Provide the (x, y) coordinate of the cell's center where the given text is located.  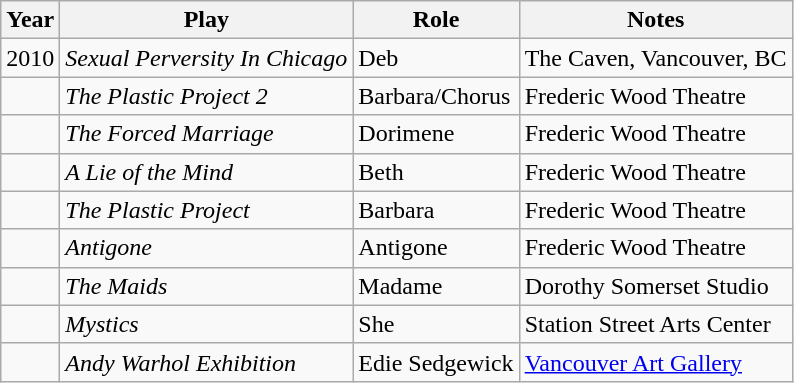
Deb (436, 58)
Station Street Arts Center (656, 324)
A Lie of the Mind (206, 172)
Madame (436, 286)
Mystics (206, 324)
Role (436, 20)
She (436, 324)
2010 (30, 58)
Andy Warhol Exhibition (206, 362)
Notes (656, 20)
Dorimene (436, 134)
The Forced Marriage (206, 134)
Beth (436, 172)
The Caven, Vancouver, BC (656, 58)
Sexual Perversity In Chicago (206, 58)
Edie Sedgewick (436, 362)
The Plastic Project (206, 210)
Barbara (436, 210)
Vancouver Art Gallery (656, 362)
Year (30, 20)
Play (206, 20)
Barbara/Chorus (436, 96)
The Maids (206, 286)
The Plastic Project 2 (206, 96)
Dorothy Somerset Studio (656, 286)
